Find where the given text appears and provide that cell's center as [x, y] coordinate. 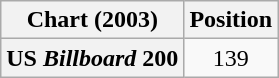
139 [231, 58]
Chart (2003) [92, 20]
US Billboard 200 [92, 58]
Position [231, 20]
